For the text-containing cell, return its midpoint in [x, y] coordinate format. 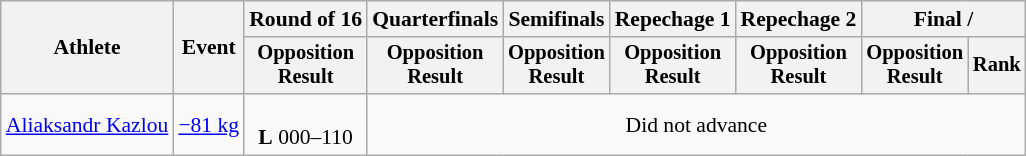
Round of 16 [306, 19]
Semifinals [556, 19]
Quarterfinals [435, 19]
−81 kg [208, 124]
Event [208, 48]
Aliaksandr Kazlou [88, 124]
Rank [997, 66]
Athlete [88, 48]
L 000–110 [306, 124]
Repechage 1 [673, 19]
Final / [943, 19]
Did not advance [696, 124]
Repechage 2 [799, 19]
